Search for the cell housing the specified text and yield its [X, Y] center coordinate. 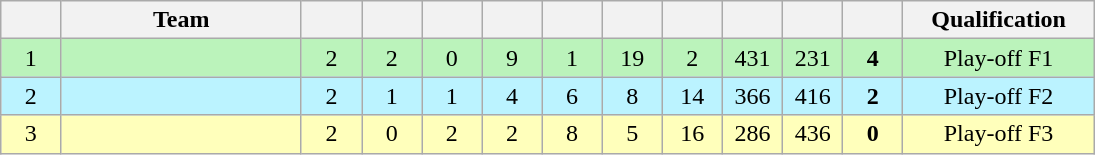
16 [692, 134]
286 [752, 134]
19 [632, 58]
366 [752, 96]
Play-off F2 [998, 96]
6 [572, 96]
436 [813, 134]
14 [692, 96]
Team [182, 20]
Qualification [998, 20]
Play-off F3 [998, 134]
231 [813, 58]
9 [512, 58]
416 [813, 96]
Play-off F1 [998, 58]
5 [632, 134]
3 [31, 134]
431 [752, 58]
